Return the (X, Y) coordinate for the center point of the cell that contains the specified text.  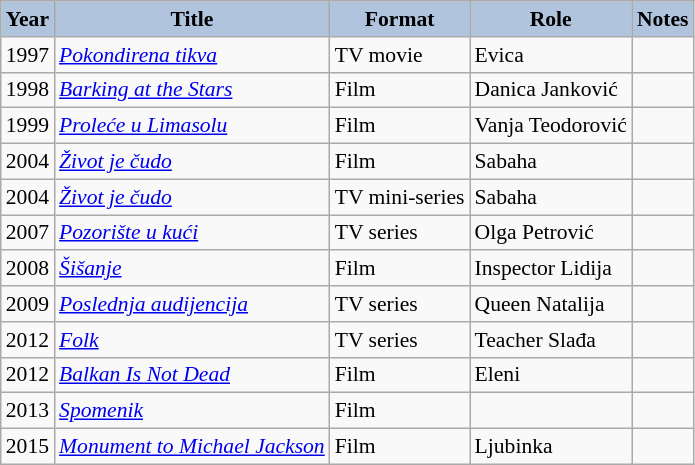
2009 (28, 304)
Teacher Slađa (551, 340)
Barking at the Stars (192, 90)
Role (551, 19)
Pokondirena tikva (192, 55)
Inspector Lidija (551, 269)
Title (192, 19)
Folk (192, 340)
TV movie (400, 55)
TV mini-series (400, 197)
Monument to Michael Jackson (192, 447)
Format (400, 19)
Balkan Is Not Dead (192, 375)
Pozorište u kući (192, 233)
Evica (551, 55)
Šišanje (192, 269)
Danica Janković (551, 90)
Spomenik (192, 411)
Year (28, 19)
2013 (28, 411)
2007 (28, 233)
1997 (28, 55)
Ljubinka (551, 447)
Vanja Teodorović (551, 126)
Olga Petrović (551, 233)
2015 (28, 447)
1998 (28, 90)
Queen Natalija (551, 304)
1999 (28, 126)
2008 (28, 269)
Notes (663, 19)
Poslednja audijencija (192, 304)
Proleće u Limasolu (192, 126)
Eleni (551, 375)
